Identify which cell holds the provided text, then report its [x, y] central coordinate. 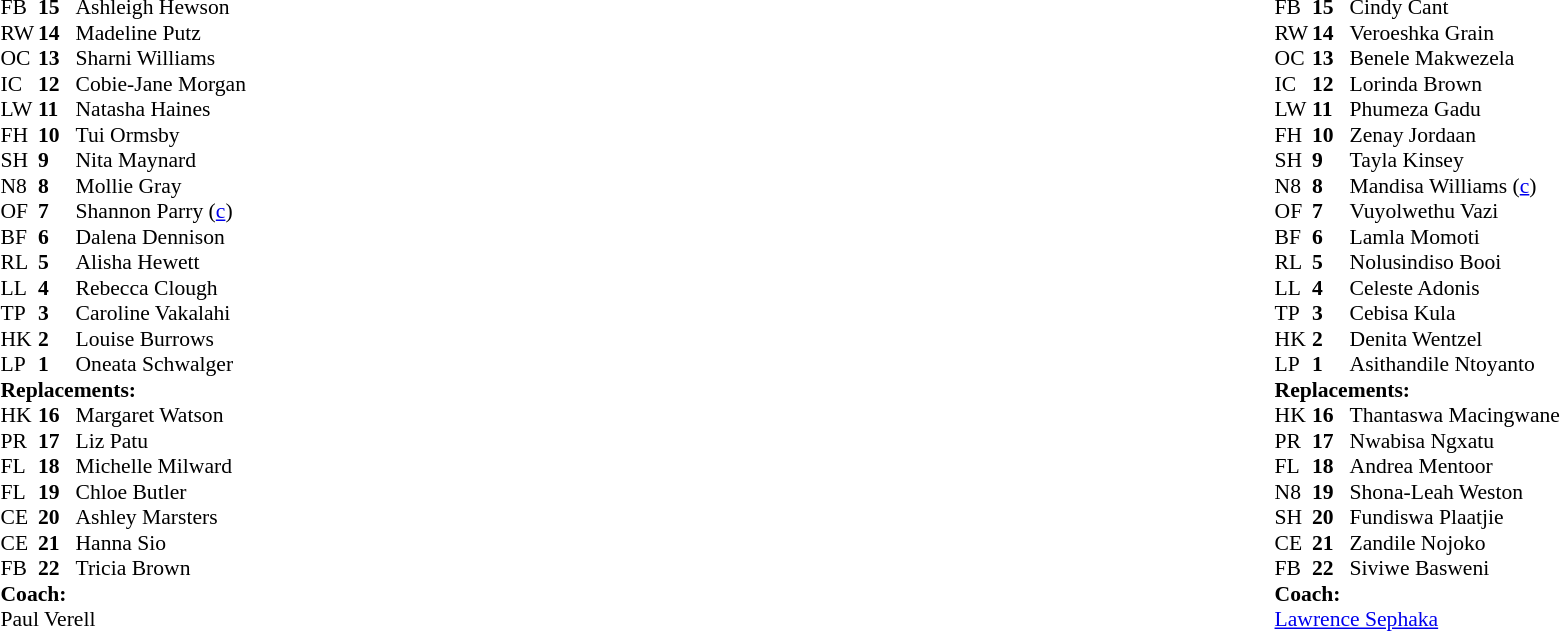
Louise Burrows [161, 339]
Benele Makwezela [1455, 59]
Cebisa Kula [1455, 313]
Mandisa Williams (c) [1455, 186]
Andrea Mentoor [1455, 467]
Vuyolwethu Vazi [1455, 211]
Shannon Parry (c) [161, 211]
Tui Ormsby [161, 135]
Phumeza Gadu [1455, 109]
Chloe Butler [161, 492]
Thantaswa Macingwane [1455, 415]
Nwabisa Ngxatu [1455, 441]
Madeline Putz [161, 33]
Dalena Dennison [161, 237]
Sharni Williams [161, 59]
Hanna Sio [161, 543]
Celeste Adonis [1455, 288]
Lorinda Brown [1455, 84]
Oneata Schwalger [161, 365]
Asithandile Ntoyanto [1455, 365]
Ashley Marsters [161, 517]
Michelle Milward [161, 467]
Nolusindiso Booi [1455, 263]
Natasha Haines [161, 109]
Nita Maynard [161, 161]
Zandile Nojoko [1455, 543]
Lamla Momoti [1455, 237]
Caroline Vakalahi [161, 313]
Zenay Jordaan [1455, 135]
Tricia Brown [161, 569]
Shona-Leah Weston [1455, 492]
Alisha Hewett [161, 263]
Siviwe Basweni [1455, 569]
Denita Wentzel [1455, 339]
Margaret Watson [161, 415]
Rebecca Clough [161, 288]
Liz Patu [161, 441]
Fundiswa Plaatjie [1455, 517]
Cobie-Jane Morgan [161, 84]
Tayla Kinsey [1455, 161]
Veroeshka Grain [1455, 33]
Mollie Gray [161, 186]
